Scan for the cell matching the given text and deliver its [X, Y] coordinate at center. 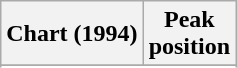
Chart (1994) [72, 34]
Peakposition [189, 34]
